Extract the (x, y) coordinate from the center of the cell holding the provided text.  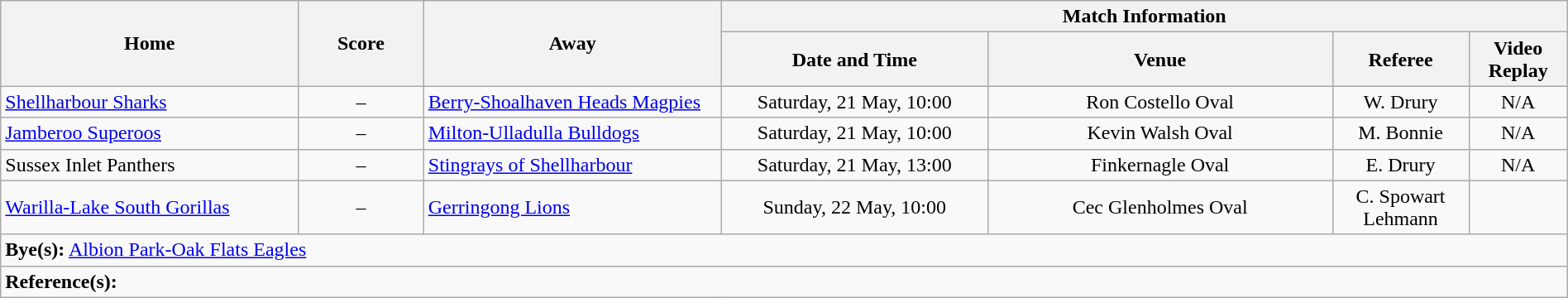
Shellharbour Sharks (150, 102)
Warilla-Lake South Gorillas (150, 207)
M. Bonnie (1401, 133)
Gerringong Lions (572, 207)
Venue (1159, 60)
Sussex Inlet Panthers (150, 165)
Cec Glenholmes Oval (1159, 207)
Reference(s): (784, 281)
Milton-Ulladulla Bulldogs (572, 133)
Finkernagle Oval (1159, 165)
Home (150, 43)
W. Drury (1401, 102)
Video Replay (1518, 60)
Bye(s): Albion Park-Oak Flats Eagles (784, 250)
Match Information (1145, 17)
Referee (1401, 60)
C. Spowart Lehmann (1401, 207)
Score (361, 43)
Saturday, 21 May, 13:00 (854, 165)
Away (572, 43)
Berry-Shoalhaven Heads Magpies (572, 102)
Date and Time (854, 60)
Stingrays of Shellharbour (572, 165)
Ron Costello Oval (1159, 102)
E. Drury (1401, 165)
Kevin Walsh Oval (1159, 133)
Jamberoo Superoos (150, 133)
Sunday, 22 May, 10:00 (854, 207)
